Identify which cell holds the provided text, then report its (x, y) central coordinate. 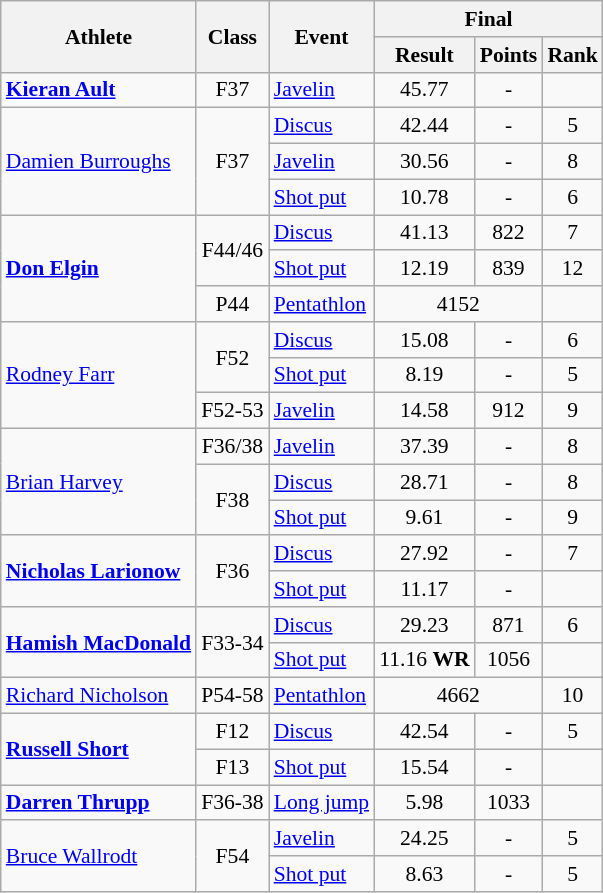
45.77 (424, 90)
10.78 (424, 197)
Richard Nicholson (98, 696)
14.58 (424, 411)
F36 (232, 572)
42.54 (424, 732)
F33-34 (232, 642)
Rank (572, 55)
P54-58 (232, 696)
F44/46 (232, 250)
912 (509, 411)
24.25 (424, 839)
41.13 (424, 233)
F52 (232, 358)
Russell Short (98, 750)
871 (509, 625)
4662 (458, 696)
12 (572, 269)
Rodney Farr (98, 376)
F54 (232, 856)
Hamish MacDonald (98, 642)
29.23 (424, 625)
Darren Thrupp (98, 803)
P44 (232, 304)
37.39 (424, 447)
F36/38 (232, 447)
F13 (232, 767)
11.16 WR (424, 660)
1033 (509, 803)
Don Elgin (98, 268)
F52-53 (232, 411)
Brian Harvey (98, 482)
Event (322, 36)
822 (509, 233)
9.61 (424, 518)
Final (488, 19)
10 (572, 696)
12.19 (424, 269)
Bruce Wallrodt (98, 856)
Long jump (322, 803)
Result (424, 55)
Damien Burroughs (98, 162)
Nicholas Larionow (98, 572)
42.44 (424, 126)
8.19 (424, 375)
4152 (458, 304)
839 (509, 269)
30.56 (424, 162)
Points (509, 55)
5.98 (424, 803)
F38 (232, 500)
28.71 (424, 482)
27.92 (424, 554)
15.08 (424, 340)
F12 (232, 732)
1056 (509, 660)
15.54 (424, 767)
F36-38 (232, 803)
Kieran Ault (98, 90)
Class (232, 36)
Athlete (98, 36)
11.17 (424, 589)
8.63 (424, 874)
